Determine the [X, Y] coordinate at the center of the cell enclosing the given text.  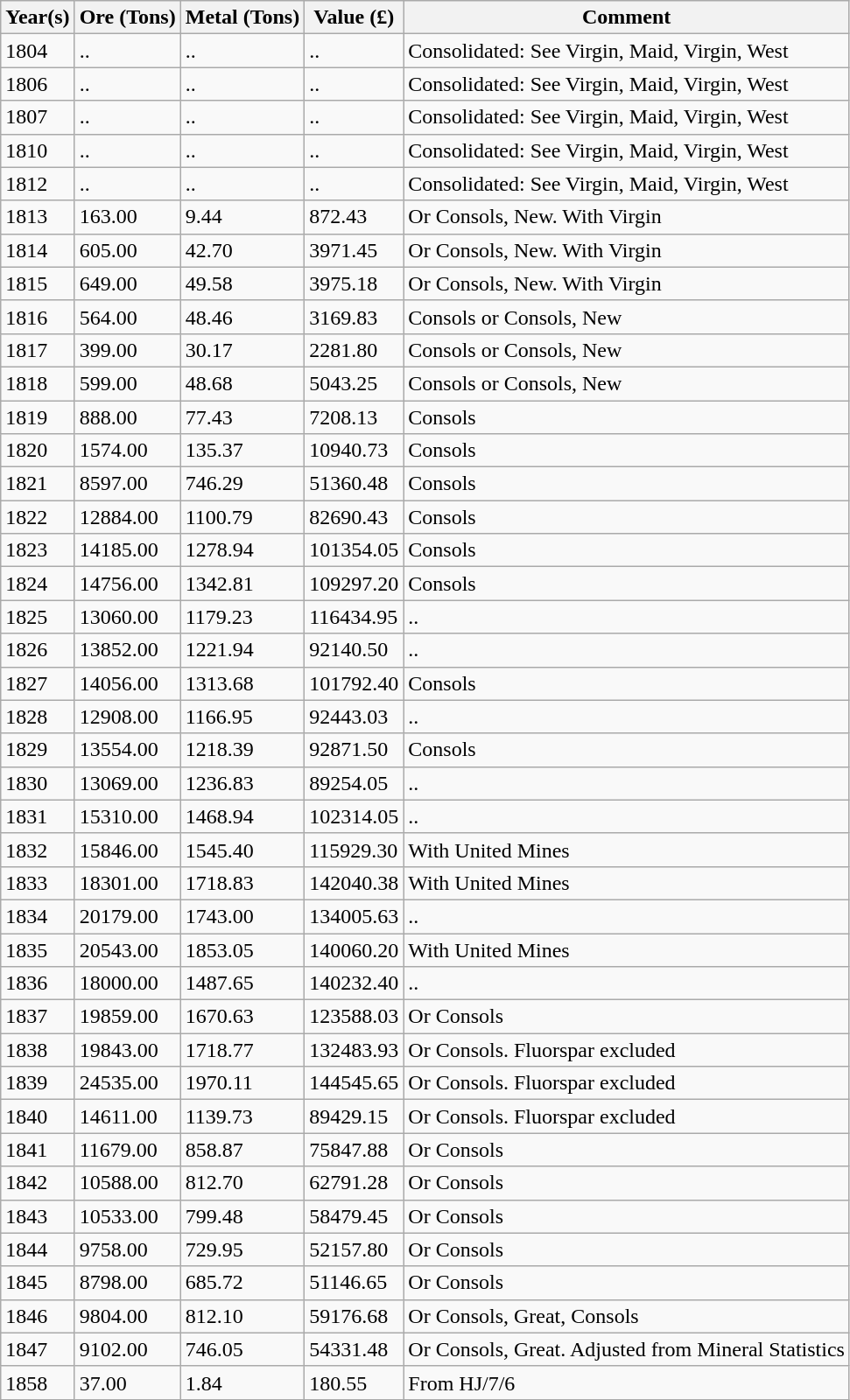
1804 [38, 51]
1820 [38, 451]
1139.73 [242, 1116]
140232.40 [354, 983]
15310.00 [128, 816]
75847.88 [354, 1150]
1818 [38, 383]
1718.77 [242, 1050]
109297.20 [354, 584]
115929.30 [354, 850]
102314.05 [354, 816]
135.37 [242, 451]
1836 [38, 983]
18301.00 [128, 883]
89429.15 [354, 1116]
Ore (Tons) [128, 17]
1100.79 [242, 517]
1821 [38, 484]
10940.73 [354, 451]
1487.65 [242, 983]
9804.00 [128, 1316]
8597.00 [128, 484]
1830 [38, 783]
59176.68 [354, 1316]
9102.00 [128, 1349]
1858 [38, 1382]
132483.93 [354, 1050]
140060.20 [354, 949]
1468.94 [242, 816]
1813 [38, 217]
1670.63 [242, 1017]
1814 [38, 250]
20179.00 [128, 916]
1832 [38, 850]
812.10 [242, 1316]
12884.00 [128, 517]
180.55 [354, 1382]
54331.48 [354, 1349]
14056.00 [128, 683]
1278.94 [242, 550]
19859.00 [128, 1017]
101354.05 [354, 550]
1815 [38, 283]
7208.13 [354, 417]
163.00 [128, 217]
134005.63 [354, 916]
1841 [38, 1150]
1221.94 [242, 650]
142040.38 [354, 883]
Year(s) [38, 17]
1839 [38, 1083]
8798.00 [128, 1283]
20543.00 [128, 949]
24535.00 [128, 1083]
1845 [38, 1283]
685.72 [242, 1283]
1236.83 [242, 783]
1847 [38, 1349]
48.46 [242, 317]
11679.00 [128, 1150]
1806 [38, 84]
52157.80 [354, 1249]
3971.45 [354, 250]
1838 [38, 1050]
13852.00 [128, 650]
116434.95 [354, 617]
3975.18 [354, 283]
19843.00 [128, 1050]
858.87 [242, 1150]
Metal (Tons) [242, 17]
1831 [38, 816]
399.00 [128, 350]
1816 [38, 317]
1.84 [242, 1382]
1840 [38, 1116]
1844 [38, 1249]
144545.65 [354, 1083]
13554.00 [128, 750]
18000.00 [128, 983]
1826 [38, 650]
1829 [38, 750]
Or Consols, Great. Adjusted from Mineral Statistics [627, 1349]
42.70 [242, 250]
15846.00 [128, 850]
1342.81 [242, 584]
649.00 [128, 283]
1827 [38, 683]
Value (£) [354, 17]
1833 [38, 883]
1743.00 [242, 916]
14756.00 [128, 584]
9758.00 [128, 1249]
101792.40 [354, 683]
746.05 [242, 1349]
799.48 [242, 1216]
89254.05 [354, 783]
1835 [38, 949]
1846 [38, 1316]
599.00 [128, 383]
1819 [38, 417]
746.29 [242, 484]
Or Consols, Great, Consols [627, 1316]
1842 [38, 1183]
51146.65 [354, 1283]
1822 [38, 517]
1817 [38, 350]
12908.00 [128, 717]
51360.48 [354, 484]
13069.00 [128, 783]
14611.00 [128, 1116]
872.43 [354, 217]
10533.00 [128, 1216]
888.00 [128, 417]
1545.40 [242, 850]
48.68 [242, 383]
1812 [38, 184]
77.43 [242, 417]
812.70 [242, 1183]
30.17 [242, 350]
13060.00 [128, 617]
37.00 [128, 1382]
2281.80 [354, 350]
1824 [38, 584]
1853.05 [242, 949]
5043.25 [354, 383]
1843 [38, 1216]
3169.83 [354, 317]
564.00 [128, 317]
62791.28 [354, 1183]
1970.11 [242, 1083]
92140.50 [354, 650]
123588.03 [354, 1017]
Comment [627, 17]
1218.39 [242, 750]
49.58 [242, 283]
1574.00 [128, 451]
729.95 [242, 1249]
1828 [38, 717]
605.00 [128, 250]
1837 [38, 1017]
1834 [38, 916]
92871.50 [354, 750]
9.44 [242, 217]
1718.83 [242, 883]
1823 [38, 550]
1179.23 [242, 617]
1166.95 [242, 717]
1825 [38, 617]
From HJ/7/6 [627, 1382]
82690.43 [354, 517]
1313.68 [242, 683]
58479.45 [354, 1216]
92443.03 [354, 717]
1810 [38, 150]
1807 [38, 117]
10588.00 [128, 1183]
14185.00 [128, 550]
